Scan for the cell matching the given text and deliver its (x, y) coordinate at center. 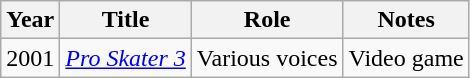
2001 (30, 58)
Title (126, 20)
Pro Skater 3 (126, 58)
Various voices (267, 58)
Year (30, 20)
Role (267, 20)
Notes (406, 20)
Video game (406, 58)
